Find where the given text appears and provide that cell's center as (x, y) coordinate. 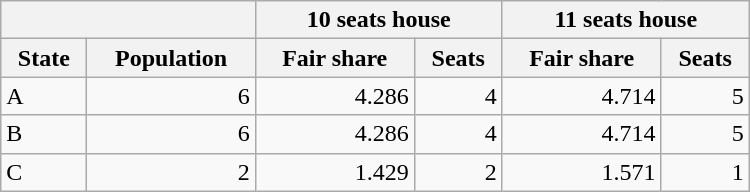
10 seats house (378, 20)
Population (171, 58)
1.429 (334, 172)
1 (705, 172)
B (44, 134)
11 seats house (626, 20)
A (44, 96)
1.571 (582, 172)
C (44, 172)
State (44, 58)
